From the cell containing the given text, extract its center point as [x, y] coordinate. 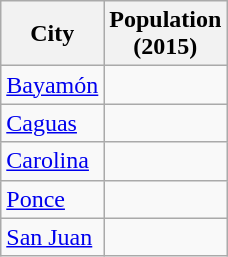
Population(2015) [166, 34]
Bayamón [52, 85]
City [52, 34]
Carolina [52, 161]
San Juan [52, 237]
Ponce [52, 199]
Caguas [52, 123]
